Capture the cell that displays the provided text and extract its (x, y) central coordinate. 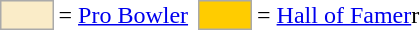
= Pro Bowler (124, 15)
